Find where the given text appears and provide that cell's center as [x, y] coordinate. 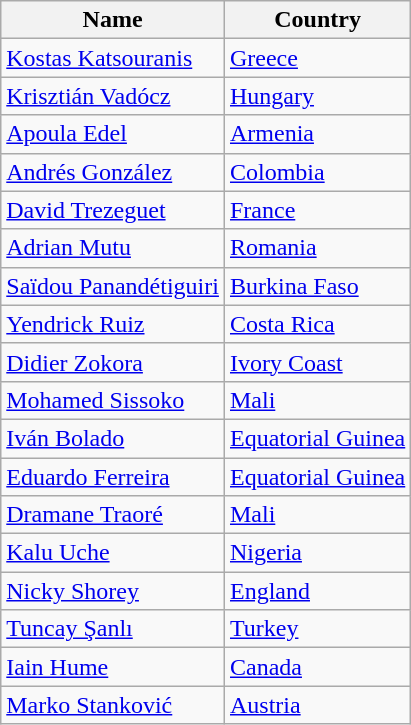
Andrés González [113, 172]
Iain Hume [113, 667]
Canada [317, 667]
Turkey [317, 629]
France [317, 210]
Colombia [317, 172]
Adrian Mutu [113, 248]
Country [317, 20]
Apoula Edel [113, 134]
Iván Bolado [113, 438]
Armenia [317, 134]
Romania [317, 248]
Nigeria [317, 553]
Mohamed Sissoko [113, 400]
Nicky Shorey [113, 591]
Ivory Coast [317, 362]
David Trezeguet [113, 210]
Didier Zokora [113, 362]
Hungary [317, 96]
Austria [317, 705]
Burkina Faso [317, 286]
Kalu Uche [113, 553]
Kostas Katsouranis [113, 58]
Greece [317, 58]
Costa Rica [317, 324]
Krisztián Vadócz [113, 96]
Tuncay Şanlı [113, 629]
Dramane Traoré [113, 515]
Marko Stanković [113, 705]
Yendrick Ruiz [113, 324]
Eduardo Ferreira [113, 477]
England [317, 591]
Saïdou Panandétiguiri [113, 286]
Name [113, 20]
